Determine the (X, Y) coordinate at the center of the cell enclosing the given text.  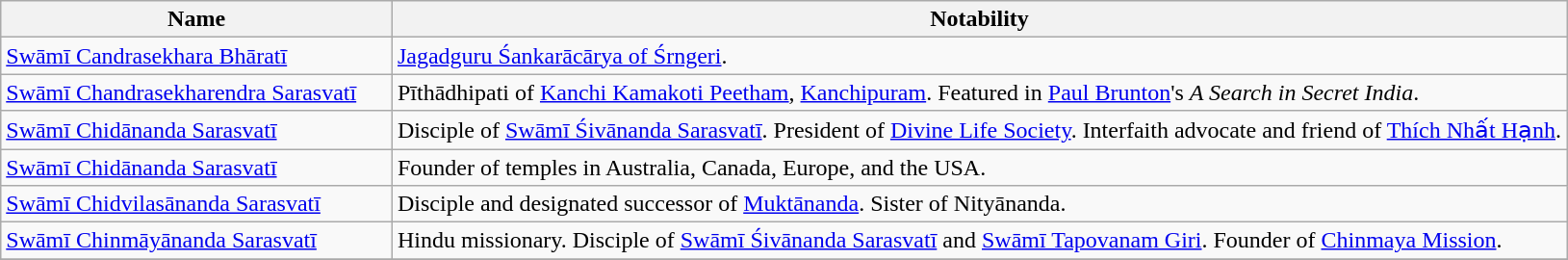
Swāmī Chandrasekharendra Sarasvatī (196, 92)
Name (196, 19)
Notability (979, 19)
Pīthādhipati of Kanchi Kamakoti Peetham, Kanchipuram. Featured in Paul Brunton's A Search in Secret India. (979, 92)
Disciple and designated successor of Muktānanda. Sister of Nityānanda. (979, 204)
Swāmī Candrasekhara Bhāratī (196, 56)
Founder of temples in Australia, Canada, Europe, and the USA. (979, 167)
Swāmī Chinmāyānanda Sarasvatī (196, 241)
Hindu missionary. Disciple of Swāmī Śivānanda Sarasvatī and Swāmī Tapovanam Giri. Founder of Chinmaya Mission. (979, 241)
Jagadguru Śankarācārya of Śrngeri. (979, 56)
Disciple of Swāmī Śivānanda Sarasvatī. President of Divine Life Society. Interfaith advocate and friend of Thích Nhất Hạnh. (979, 130)
Swāmī Chidvilasānanda Sarasvatī (196, 204)
